Output the [x, y] coordinate of the center of the cell containing the given text.  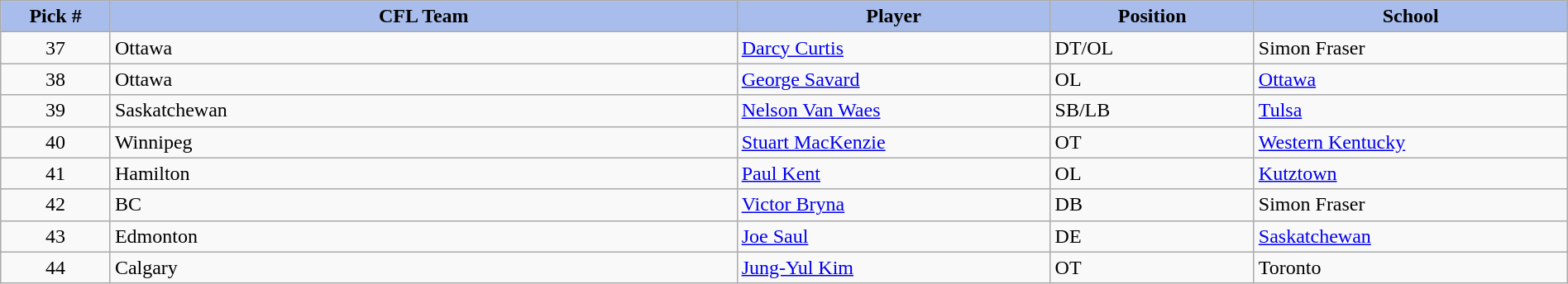
Tulsa [1411, 111]
DB [1152, 205]
42 [56, 205]
Calgary [423, 267]
Darcy Curtis [893, 48]
44 [56, 267]
George Savard [893, 79]
Jung-Yul Kim [893, 267]
Position [1152, 17]
Kutztown [1411, 173]
Nelson Van Waes [893, 111]
School [1411, 17]
43 [56, 236]
Hamilton [423, 173]
40 [56, 142]
SB/LB [1152, 111]
38 [56, 79]
Joe Saul [893, 236]
CFL Team [423, 17]
Victor Bryna [893, 205]
Western Kentucky [1411, 142]
Winnipeg [423, 142]
41 [56, 173]
Player [893, 17]
39 [56, 111]
Edmonton [423, 236]
DT/OL [1152, 48]
37 [56, 48]
Stuart MacKenzie [893, 142]
DE [1152, 236]
Toronto [1411, 267]
BC [423, 205]
Pick # [56, 17]
Paul Kent [893, 173]
